Return the (x, y) coordinate for the center point of the cell that contains the specified text.  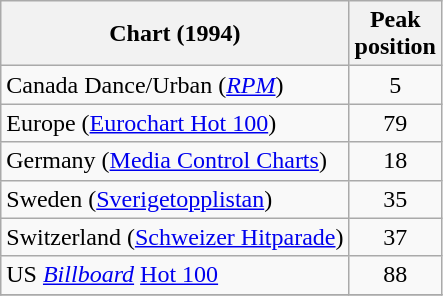
US Billboard Hot 100 (175, 275)
37 (395, 237)
Canada Dance/Urban (RPM) (175, 85)
5 (395, 85)
35 (395, 199)
88 (395, 275)
Sweden (Sverigetopplistan) (175, 199)
Germany (Media Control Charts) (175, 161)
Chart (1994) (175, 34)
18 (395, 161)
Peakposition (395, 34)
79 (395, 123)
Switzerland (Schweizer Hitparade) (175, 237)
Europe (Eurochart Hot 100) (175, 123)
